Extract the (x, y) coordinate from the center of the cell holding the provided text.  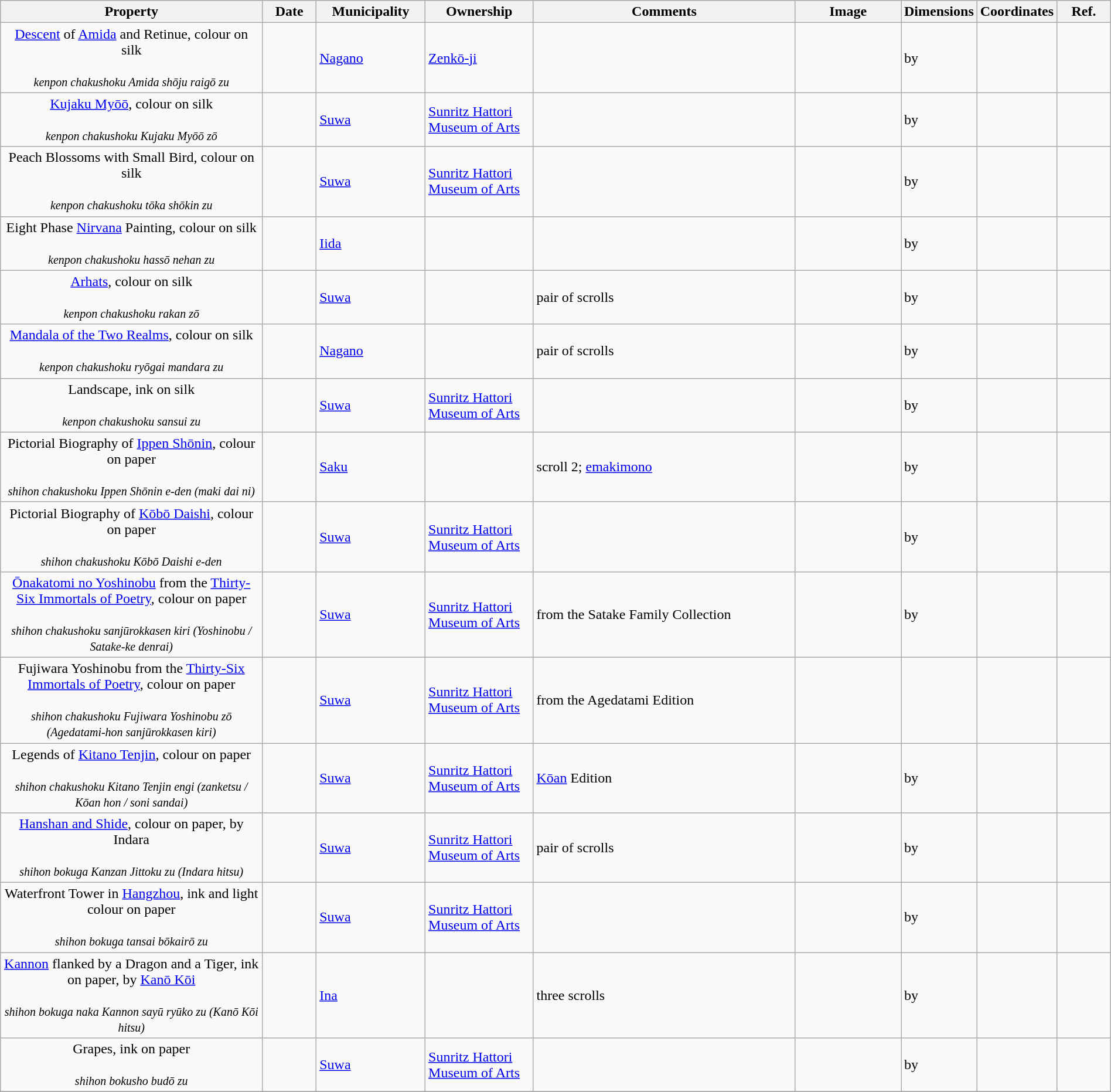
Mandala of the Two Realms, colour on silkkenpon chakushoku ryōgai mandara zu (131, 351)
Zenkō-ji (479, 57)
Kujaku Myōō, colour on silkkenpon chakushoku Kujaku Myōō zō (131, 120)
Pictorial Biography of Ippen Shōnin, colour on papershihon chakushoku Ippen Shōnin e-den (maki dai ni) (131, 467)
Pictorial Biography of Kōbō Daishi, colour on papershihon chakushoku Kōbō Daishi e-den (131, 537)
Waterfront Tower in Hangzhou, ink and light colour on papershihon bokuga tansai bōkairō zu (131, 918)
Municipality (371, 12)
Arhats, colour on silkkenpon chakushoku rakan zō (131, 297)
Image (848, 12)
Fujiwara Yoshinobu from the Thirty-Six Immortals of Poetry, colour on papershihon chakushoku Fujiwara Yoshinobu zō (Agedatami-hon sanjūrokkasen kiri) (131, 700)
Date (289, 12)
Grapes, ink on papershihon bokusho budō zu (131, 1065)
Descent of Amida and Retinue, colour on silkkenpon chakushoku Amida shōju raigō zu (131, 57)
Ownership (479, 12)
Property (131, 12)
Coordinates (1017, 12)
Hanshan and Shide, colour on paper, by Indarashihon bokuga Kanzan Jittoku zu (Indara hitsu) (131, 848)
Saku (371, 467)
Peach Blossoms with Small Bird, colour on silkkenpon chakushoku tōka shōkin zu (131, 182)
three scrolls (664, 995)
Landscape, ink on silkkenpon chakushoku sansui zu (131, 405)
Comments (664, 12)
from the Agedatami Edition (664, 700)
Kōan Edition (664, 778)
Dimensions (939, 12)
Ina (371, 995)
scroll 2; emakimono (664, 467)
Iida (371, 243)
from the Satake Family Collection (664, 614)
Eight Phase Nirvana Painting, colour on silkkenpon chakushoku hassō nehan zu (131, 243)
Kannon flanked by a Dragon and a Tiger, ink on paper, by Kanō Kōishihon bokuga naka Kannon sayū ryūko zu (Kanō Kōi hitsu) (131, 995)
Ōnakatomi no Yoshinobu from the Thirty-Six Immortals of Poetry, colour on papershihon chakushoku sanjūrokkasen kiri (Yoshinobu / Satake-ke denrai) (131, 614)
Ref. (1084, 12)
Legends of Kitano Tenjin, colour on papershihon chakushoku Kitano Tenjin engi (zanketsu / Kōan hon / soni sandai) (131, 778)
